Find where the given text appears and provide that cell's center as [X, Y] coordinate. 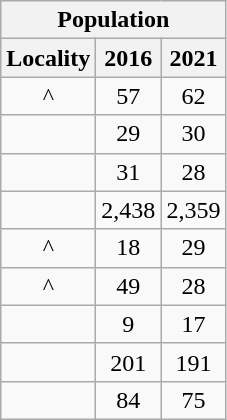
2,359 [194, 210]
191 [194, 362]
30 [194, 134]
9 [128, 324]
31 [128, 172]
62 [194, 96]
2016 [128, 58]
17 [194, 324]
84 [128, 400]
2,438 [128, 210]
57 [128, 96]
49 [128, 286]
75 [194, 400]
Locality [48, 58]
Population [114, 20]
2021 [194, 58]
201 [128, 362]
18 [128, 248]
